Pinpoint the cell where the given text exists, returning its [x, y] midpoint coordinate. 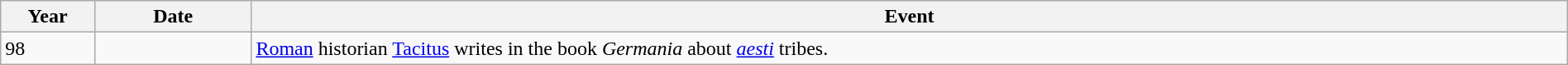
Year [48, 17]
Roman historian Tacitus writes in the book Germania about aesti tribes. [910, 48]
Date [172, 17]
Event [910, 17]
98 [48, 48]
